Detect which cell encompasses the target text, then output its (X, Y) center coordinate. 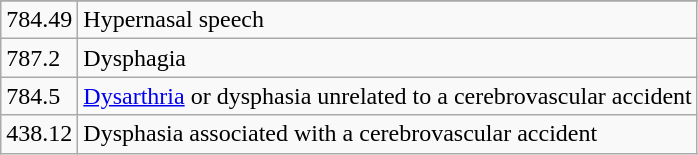
Dysphagia (388, 58)
Dysphasia associated with a cerebrovascular accident (388, 134)
787.2 (40, 58)
Hypernasal speech (388, 20)
784.49 (40, 20)
Dysarthria or dysphasia unrelated to a cerebrovascular accident (388, 96)
784.5 (40, 96)
438.12 (40, 134)
